Find where the given text appears and provide that cell's center as (x, y) coordinate. 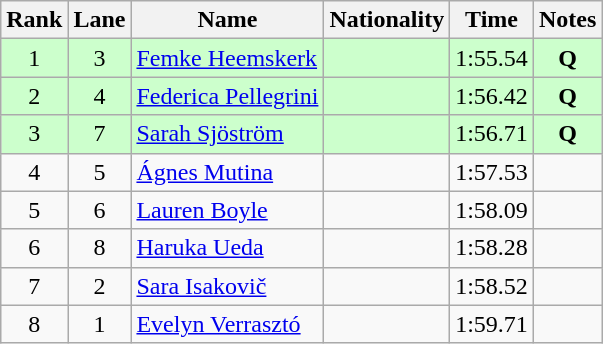
Sara Isakovič (228, 286)
1:55.54 (492, 58)
Sarah Sjöström (228, 134)
Name (228, 20)
Federica Pellegrini (228, 96)
Ágnes Mutina (228, 172)
1:56.71 (492, 134)
Notes (567, 20)
Rank (34, 20)
1:59.71 (492, 324)
Time (492, 20)
Lauren Boyle (228, 210)
1:58.28 (492, 248)
Evelyn Verrasztó (228, 324)
Nationality (387, 20)
1:58.09 (492, 210)
1:58.52 (492, 286)
Lane (100, 20)
1:57.53 (492, 172)
Haruka Ueda (228, 248)
1:56.42 (492, 96)
Femke Heemskerk (228, 58)
